Return (X, Y) of the center of cell containing provided text 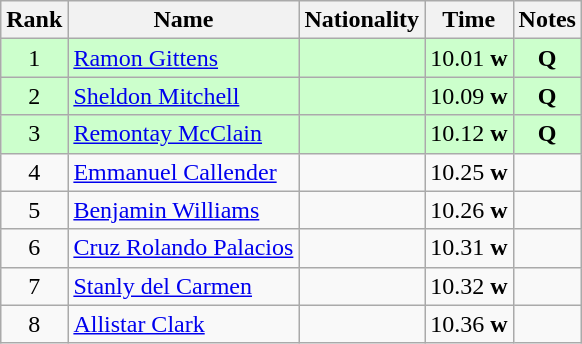
4 (34, 172)
10.01 w (469, 58)
10.09 w (469, 96)
Ramon Gittens (184, 58)
10.12 w (469, 134)
Benjamin Williams (184, 210)
10.36 w (469, 324)
Sheldon Mitchell (184, 96)
Emmanuel Callender (184, 172)
7 (34, 286)
6 (34, 248)
2 (34, 96)
10.25 w (469, 172)
Rank (34, 20)
Cruz Rolando Palacios (184, 248)
10.26 w (469, 210)
Time (469, 20)
1 (34, 58)
Nationality (362, 20)
5 (34, 210)
Notes (547, 20)
Name (184, 20)
10.31 w (469, 248)
Stanly del Carmen (184, 286)
10.32 w (469, 286)
Allistar Clark (184, 324)
8 (34, 324)
Remontay McClain (184, 134)
3 (34, 134)
